Search for the cell housing the specified text and yield its [x, y] center coordinate. 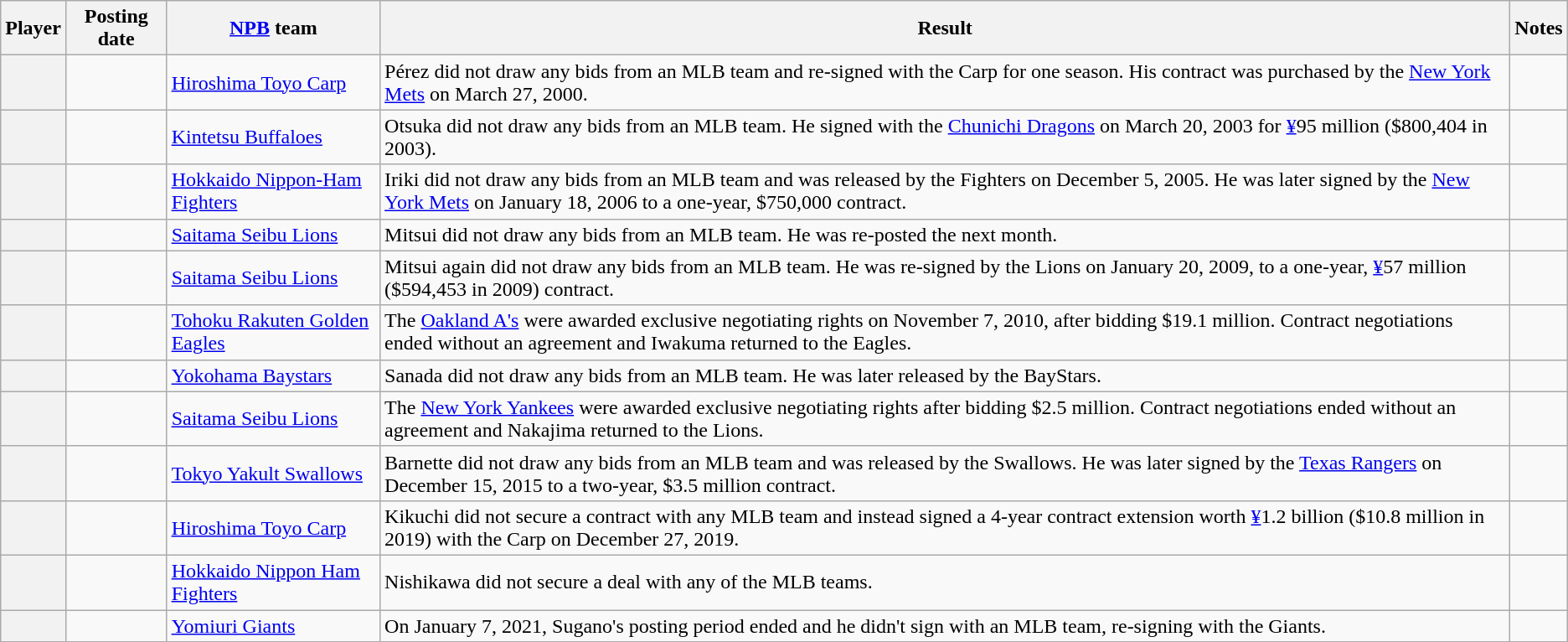
Hokkaido Nippon-Ham Fighters [273, 191]
Yokohama Baystars [273, 375]
Posting date [116, 28]
NPB team [273, 28]
Sanada did not draw any bids from an MLB team. He was later released by the BayStars. [945, 375]
Yomiuri Giants [273, 626]
Tokyo Yakult Swallows [273, 473]
Nishikawa did not secure a deal with any of the MLB teams. [945, 582]
On January 7, 2021, Sugano's posting period ended and he didn't sign with an MLB team, re-signing with the Giants. [945, 626]
Mitsui did not draw any bids from an MLB team. He was re-posted the next month. [945, 235]
Tohoku Rakuten Golden Eagles [273, 332]
Player [34, 28]
Otsuka did not draw any bids from an MLB team. He signed with the Chunichi Dragons on March 20, 2003 for ¥95 million ($800,404 in 2003). [945, 137]
Kintetsu Buffaloes [273, 137]
Result [945, 28]
Hokkaido Nippon Ham Fighters [273, 582]
Notes [1539, 28]
